Return [x, y] of the center of cell containing provided text 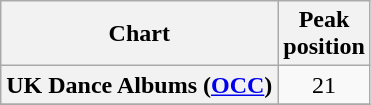
UK Dance Albums (OCC) [140, 85]
21 [324, 85]
Peakposition [324, 34]
Chart [140, 34]
